Output the [X, Y] coordinate of the center of the cell containing the given text.  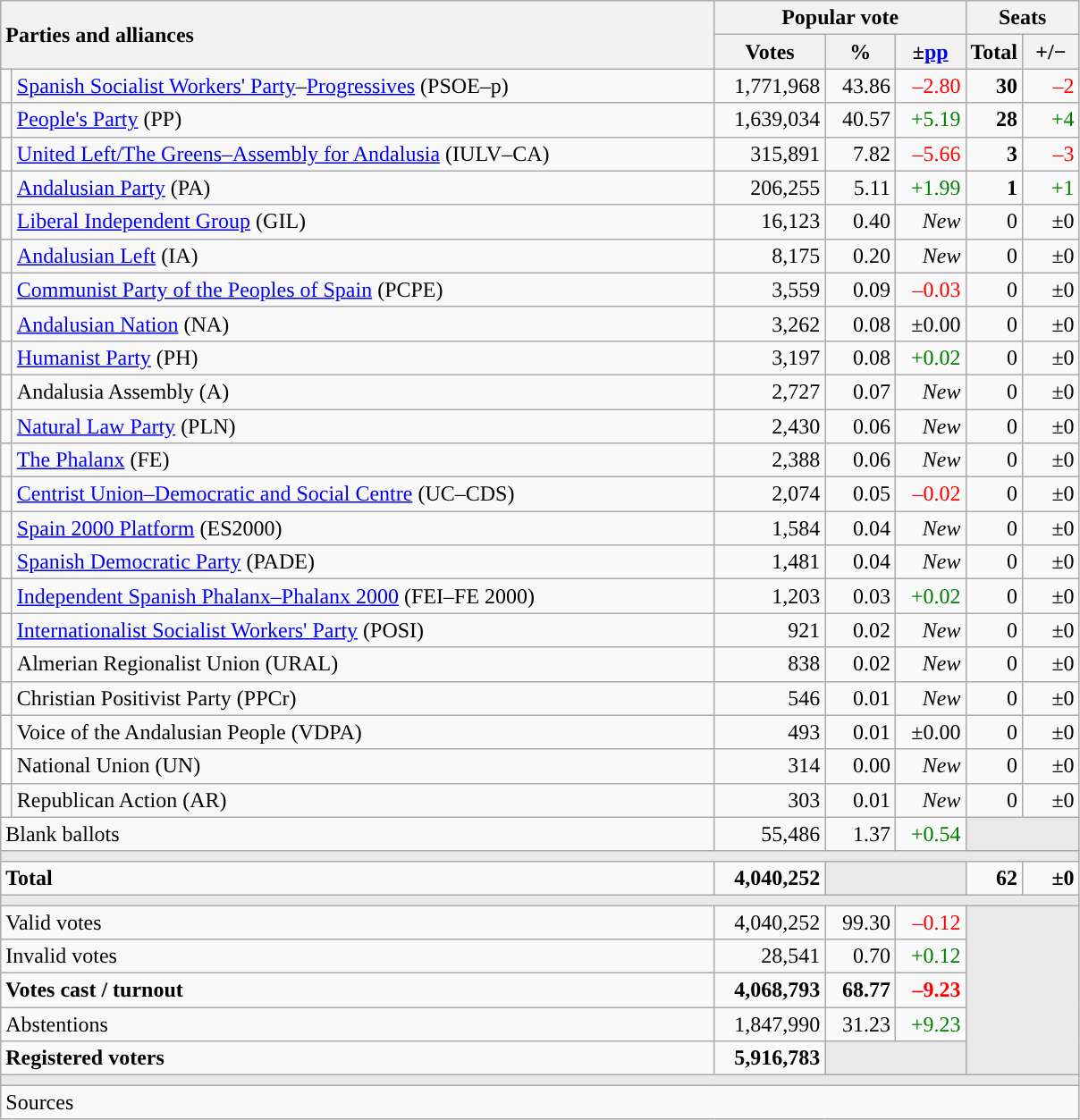
+0.54 [930, 834]
Andalusian Party (PA) [363, 188]
2,430 [770, 426]
Andalusian Nation (NA) [363, 324]
Popular vote [840, 18]
493 [770, 732]
30 [994, 86]
303 [770, 800]
1,203 [770, 596]
±pp [930, 52]
2,727 [770, 392]
Spain 2000 Platform (ES2000) [363, 528]
Seats [1023, 18]
Abstentions [358, 1024]
–3 [1051, 154]
1,639,034 [770, 120]
+4 [1051, 120]
43.86 [860, 86]
28,541 [770, 956]
838 [770, 664]
–2.80 [930, 86]
Liberal Independent Group (GIL) [363, 222]
5.11 [860, 188]
315,891 [770, 154]
1,481 [770, 562]
0.70 [860, 956]
Independent Spanish Phalanx–Phalanx 2000 (FEI–FE 2000) [363, 596]
Communist Party of the Peoples of Spain (PCPE) [363, 290]
–2 [1051, 86]
Sources [540, 1102]
3,559 [770, 290]
Republican Action (AR) [363, 800]
Valid votes [358, 922]
Parties and alliances [358, 35]
Invalid votes [358, 956]
Almerian Regionalist Union (URAL) [363, 664]
Natural Law Party (PLN) [363, 426]
People's Party (PP) [363, 120]
National Union (UN) [363, 766]
1,584 [770, 528]
99.30 [860, 922]
+0.12 [930, 956]
–0.03 [930, 290]
+5.19 [930, 120]
31.23 [860, 1024]
Christian Positivist Party (PPCr) [363, 698]
16,123 [770, 222]
0.07 [860, 392]
+9.23 [930, 1024]
–9.23 [930, 990]
62 [994, 878]
1 [994, 188]
28 [994, 120]
0.09 [860, 290]
3,262 [770, 324]
Spanish Democratic Party (PADE) [363, 562]
Votes [770, 52]
Internationalist Socialist Workers' Party (POSI) [363, 630]
Blank ballots [358, 834]
40.57 [860, 120]
Centrist Union–Democratic and Social Centre (UC–CDS) [363, 494]
United Left/The Greens–Assembly for Andalusia (IULV–CA) [363, 154]
–0.02 [930, 494]
68.77 [860, 990]
% [860, 52]
921 [770, 630]
Registered voters [358, 1058]
206,255 [770, 188]
314 [770, 766]
Spanish Socialist Workers' Party–Progressives (PSOE–p) [363, 86]
1,847,990 [770, 1024]
3 [994, 154]
+/− [1051, 52]
0.00 [860, 766]
3,197 [770, 358]
1.37 [860, 834]
1,771,968 [770, 86]
4,068,793 [770, 990]
+1 [1051, 188]
Votes cast / turnout [358, 990]
Andalusian Left (IA) [363, 256]
5,916,783 [770, 1058]
–0.12 [930, 922]
546 [770, 698]
+1.99 [930, 188]
2,388 [770, 460]
0.20 [860, 256]
Humanist Party (PH) [363, 358]
0.05 [860, 494]
0.40 [860, 222]
–5.66 [930, 154]
2,074 [770, 494]
The Phalanx (FE) [363, 460]
8,175 [770, 256]
55,486 [770, 834]
0.03 [860, 596]
7.82 [860, 154]
Voice of the Andalusian People (VDPA) [363, 732]
Andalusia Assembly (A) [363, 392]
